Determine the [x, y] coordinate at the center of the cell enclosing the given text.  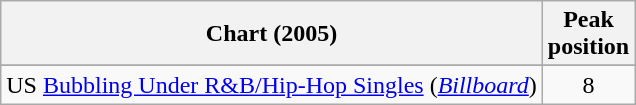
Chart (2005) [272, 34]
Peakposition [588, 34]
US Bubbling Under R&B/Hip-Hop Singles (Billboard) [272, 85]
8 [588, 85]
